Pinpoint the cell where the given text exists, returning its (x, y) midpoint coordinate. 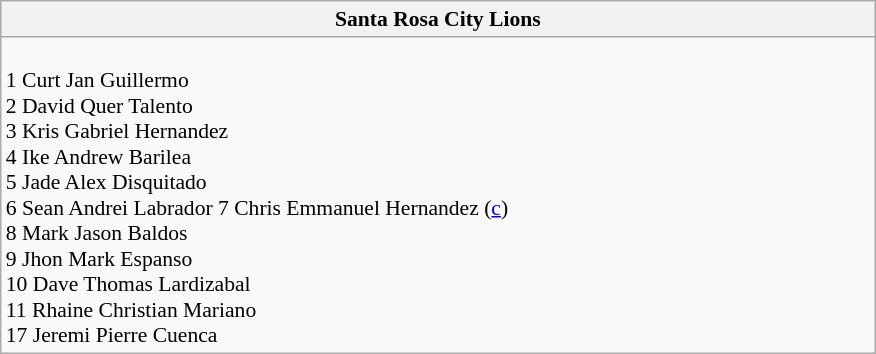
Santa Rosa City Lions (438, 19)
